Find where the given text appears and provide that cell's center as [X, Y] coordinate. 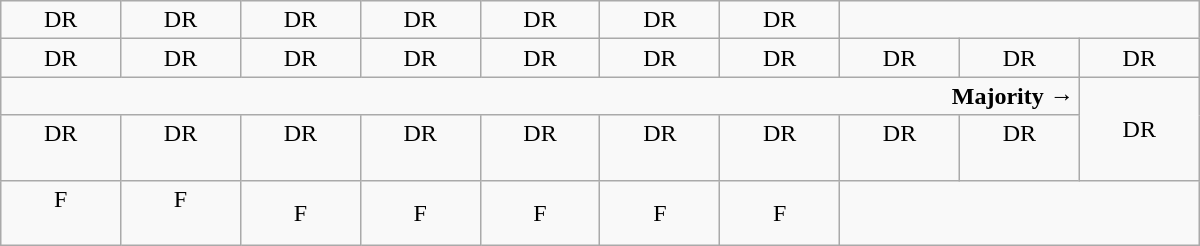
Majority → [540, 96]
